Search for the cell housing the specified text and yield its (X, Y) center coordinate. 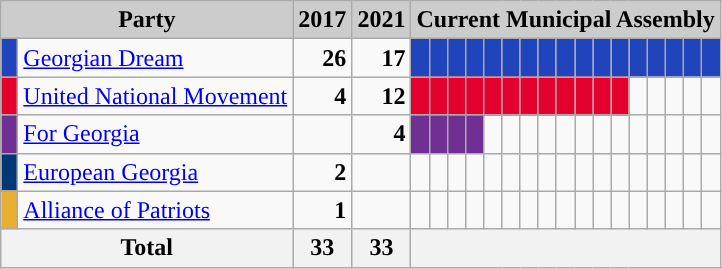
Georgian Dream (156, 58)
European Georgia (156, 172)
Alliance of Patriots (156, 210)
2 (322, 172)
For Georgia (156, 134)
17 (382, 58)
1 (322, 210)
26 (322, 58)
12 (382, 96)
2017 (322, 20)
2021 (382, 20)
United National Movement (156, 96)
Current Municipal Assembly (566, 20)
Total (147, 248)
Party (147, 20)
